Pinpoint the cell where the given text exists, returning its [X, Y] midpoint coordinate. 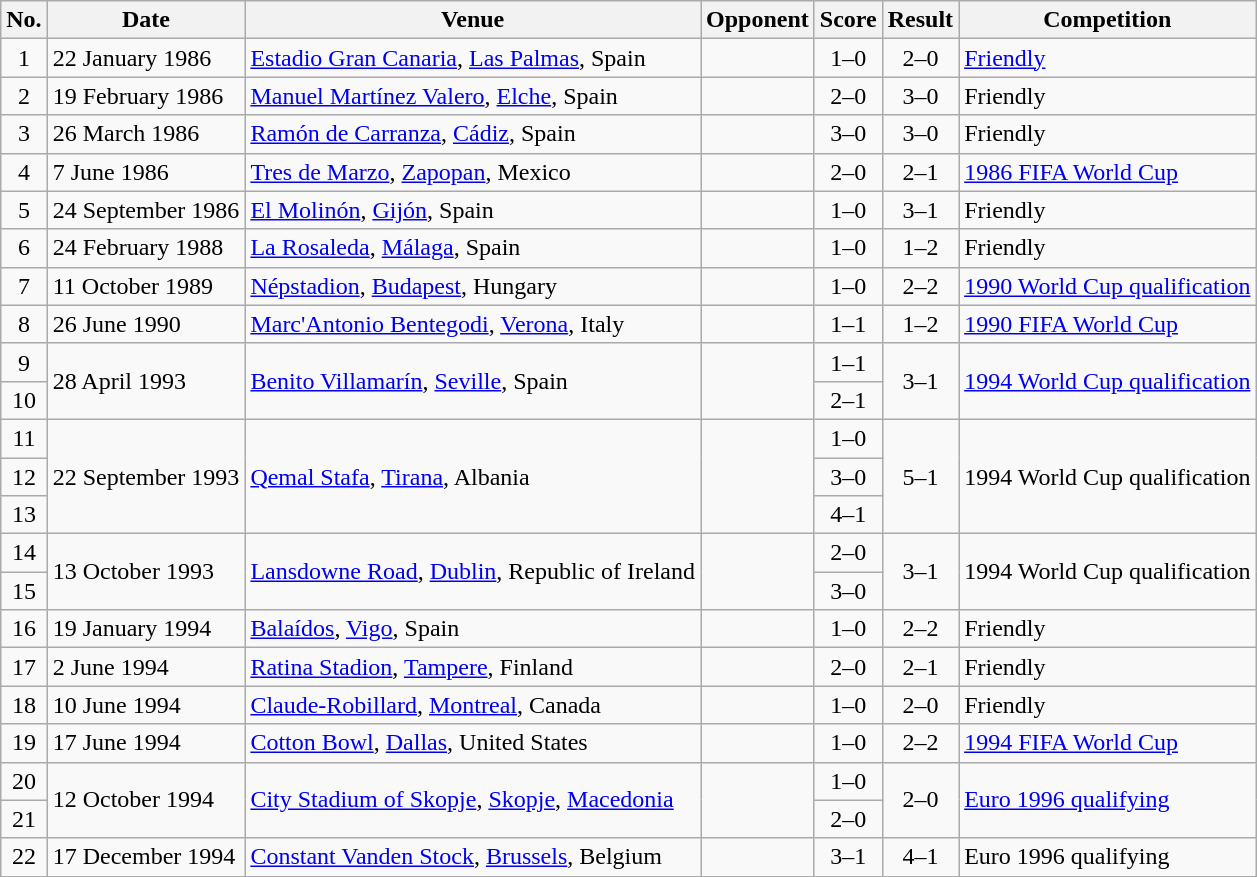
7 [24, 286]
19 January 1994 [146, 629]
1986 FIFA World Cup [1108, 172]
1994 FIFA World Cup [1108, 743]
12 October 1994 [146, 800]
Marc'Antonio Bentegodi, Verona, Italy [473, 324]
18 [24, 705]
26 March 1986 [146, 134]
6 [24, 248]
El Molinón, Gijón, Spain [473, 210]
17 December 1994 [146, 857]
22 January 1986 [146, 58]
19 [24, 743]
Venue [473, 20]
Népstadion, Budapest, Hungary [473, 286]
7 June 1986 [146, 172]
Estadio Gran Canaria, Las Palmas, Spain [473, 58]
1990 World Cup qualification [1108, 286]
Balaídos, Vigo, Spain [473, 629]
16 [24, 629]
Cotton Bowl, Dallas, United States [473, 743]
1 [24, 58]
11 October 1989 [146, 286]
9 [24, 362]
13 October 1993 [146, 572]
Date [146, 20]
26 June 1990 [146, 324]
13 [24, 515]
15 [24, 591]
Tres de Marzo, Zapopan, Mexico [473, 172]
Opponent [757, 20]
Competition [1108, 20]
22 September 1993 [146, 476]
Manuel Martínez Valero, Elche, Spain [473, 96]
Ratina Stadion, Tampere, Finland [473, 667]
12 [24, 477]
Ramón de Carranza, Cádiz, Spain [473, 134]
11 [24, 438]
20 [24, 781]
Result [920, 20]
28 April 1993 [146, 381]
21 [24, 819]
24 February 1988 [146, 248]
17 June 1994 [146, 743]
2 [24, 96]
5 [24, 210]
Qemal Stafa, Tirana, Albania [473, 476]
Claude-Robillard, Montreal, Canada [473, 705]
2 June 1994 [146, 667]
City Stadium of Skopje, Skopje, Macedonia [473, 800]
8 [24, 324]
10 [24, 400]
Score [848, 20]
Benito Villamarín, Seville, Spain [473, 381]
Lansdowne Road, Dublin, Republic of Ireland [473, 572]
5–1 [920, 476]
No. [24, 20]
1990 FIFA World Cup [1108, 324]
La Rosaleda, Málaga, Spain [473, 248]
19 February 1986 [146, 96]
24 September 1986 [146, 210]
14 [24, 553]
Constant Vanden Stock, Brussels, Belgium [473, 857]
10 June 1994 [146, 705]
17 [24, 667]
4 [24, 172]
22 [24, 857]
3 [24, 134]
